Return [X, Y] of the center of cell containing provided text 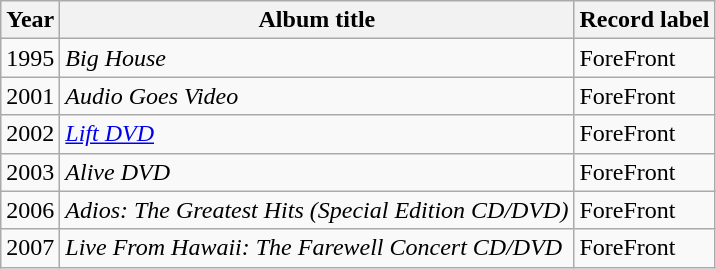
2001 [30, 96]
2002 [30, 134]
1995 [30, 58]
Record label [644, 20]
Lift DVD [317, 134]
Adios: The Greatest Hits (Special Edition CD/DVD) [317, 210]
Live From Hawaii: The Farewell Concert CD/DVD [317, 248]
Year [30, 20]
2003 [30, 172]
2007 [30, 248]
Alive DVD [317, 172]
Audio Goes Video [317, 96]
2006 [30, 210]
Big House [317, 58]
Album title [317, 20]
